Determine the (X, Y) coordinate at the center of the cell enclosing the given text.  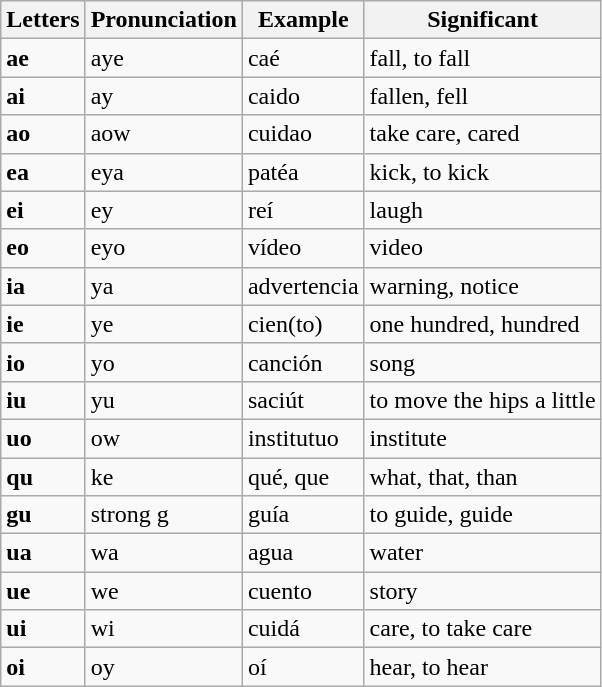
guía (303, 515)
ea (43, 172)
to move the hips a little (482, 400)
ey (164, 210)
ue (43, 591)
institute (482, 438)
warning, notice (482, 286)
ke (164, 477)
advertencia (303, 286)
wa (164, 553)
ia (43, 286)
aow (164, 134)
agua (303, 553)
ie (43, 324)
song (482, 362)
gu (43, 515)
water (482, 553)
ai (43, 96)
Significant (482, 20)
ya (164, 286)
strong g (164, 515)
fall, to fall (482, 58)
yo (164, 362)
aye (164, 58)
story (482, 591)
ua (43, 553)
Pronunciation (164, 20)
vídeo (303, 248)
oy (164, 667)
cien(to) (303, 324)
oi (43, 667)
wi (164, 629)
one hundred, hundred (482, 324)
cuidao (303, 134)
ei (43, 210)
uo (43, 438)
what, that, than (482, 477)
fallen, fell (482, 96)
eo (43, 248)
to guide, guide (482, 515)
institutuo (303, 438)
video (482, 248)
we (164, 591)
ae (43, 58)
Example (303, 20)
canción (303, 362)
ay (164, 96)
care, to take care (482, 629)
ao (43, 134)
ye (164, 324)
oí (303, 667)
qu (43, 477)
kick, to kick (482, 172)
caé (303, 58)
io (43, 362)
patéa (303, 172)
cuidá (303, 629)
eya (164, 172)
cuento (303, 591)
hear, to hear (482, 667)
laugh (482, 210)
caido (303, 96)
saciút (303, 400)
reí (303, 210)
ui (43, 629)
eyo (164, 248)
ow (164, 438)
Letters (43, 20)
iu (43, 400)
take care, cared (482, 134)
yu (164, 400)
qué, que (303, 477)
